Find where the given text appears and provide that cell's center as (X, Y) coordinate. 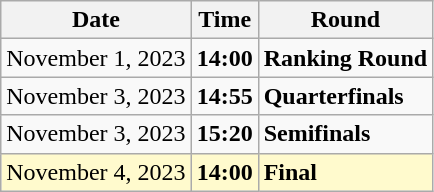
14:55 (224, 96)
Date (96, 20)
November 4, 2023 (96, 172)
November 1, 2023 (96, 58)
Semifinals (345, 134)
Final (345, 172)
Quarterfinals (345, 96)
Time (224, 20)
15:20 (224, 134)
Round (345, 20)
Ranking Round (345, 58)
